Extract the [X, Y] coordinate from the center of the cell holding the provided text.  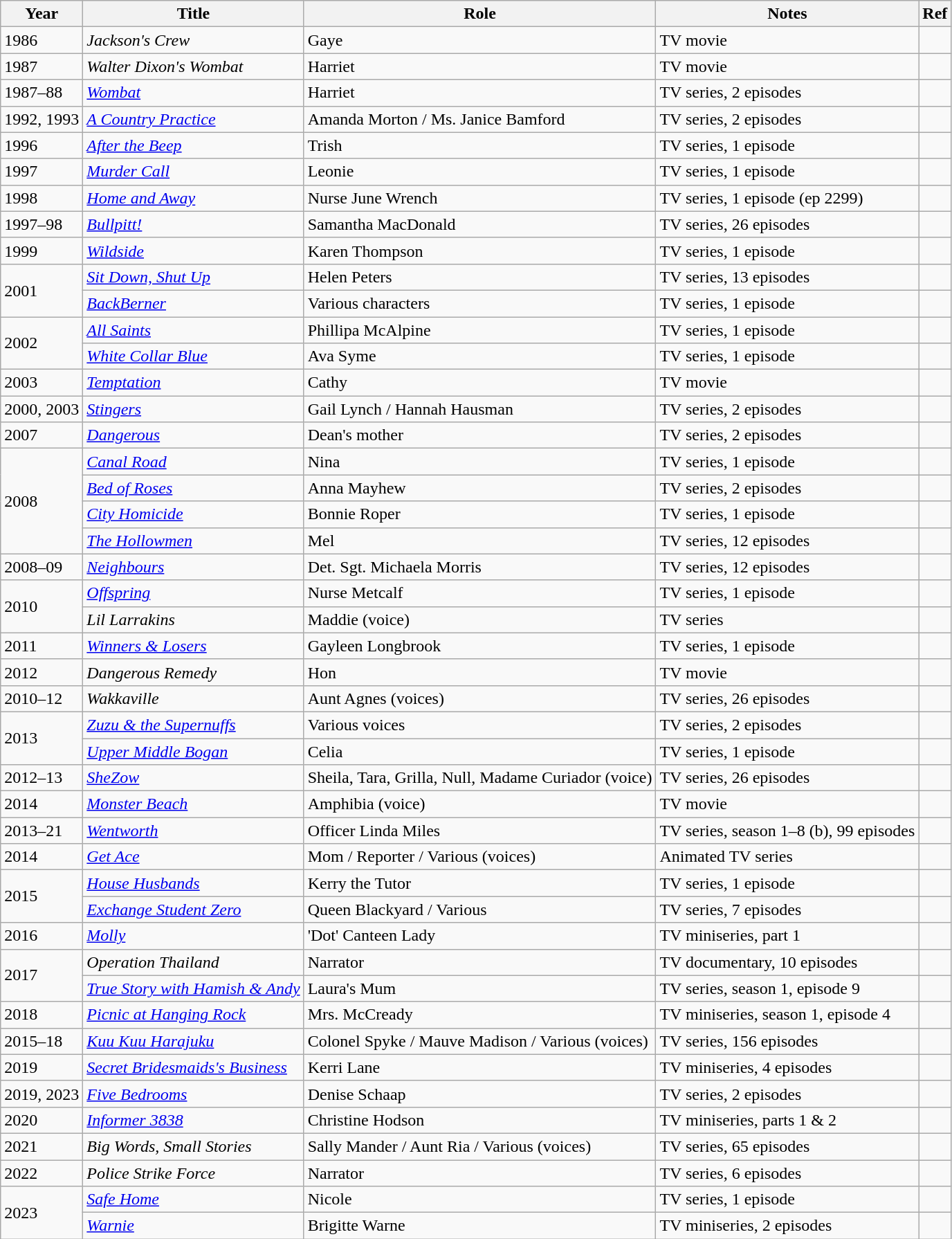
Bed of Roses [194, 488]
Maddie (voice) [480, 619]
Get Ace [194, 857]
Helen Peters [480, 277]
Offspring [194, 593]
White Collar Blue [194, 356]
Picnic at Hanging Rock [194, 1015]
Murder Call [194, 172]
Zuzu & the Supernuffs [194, 725]
Anna Mayhew [480, 488]
TV series, 13 episodes [787, 277]
Trish [480, 145]
Sit Down, Shut Up [194, 277]
Samantha MacDonald [480, 224]
Jackson's Crew [194, 40]
Secret Bridesmaids's Business [194, 1067]
Phillipa McAlpine [480, 330]
Denise Schaap [480, 1094]
2018 [42, 1015]
Laura's Mum [480, 988]
Gayleen Longbrook [480, 646]
2012 [42, 672]
Wombat [194, 93]
Hon [480, 672]
Wildside [194, 251]
Upper Middle Bogan [194, 751]
1998 [42, 198]
TV series, 65 episodes [787, 1146]
2013 [42, 738]
TV series, 1 episode (ep 2299) [787, 198]
BackBerner [194, 303]
Big Words, Small Stories [194, 1146]
Five Bedrooms [194, 1094]
Police Strike Force [194, 1173]
Dangerous [194, 435]
TV series, 6 episodes [787, 1173]
Aunt Agnes (voices) [480, 698]
True Story with Hamish & Andy [194, 988]
2010–12 [42, 698]
Lil Larrakins [194, 619]
Dangerous Remedy [194, 672]
Home and Away [194, 198]
TV miniseries, season 1, episode 4 [787, 1015]
Bullpitt! [194, 224]
Kerry the Tutor [480, 883]
Mom / Reporter / Various (voices) [480, 857]
2007 [42, 435]
Colonel Spyke / Mauve Madison / Various (voices) [480, 1041]
TV series, season 1, episode 9 [787, 988]
Queen Blackyard / Various [480, 910]
2019, 2023 [42, 1094]
Nurse Metcalf [480, 593]
Celia [480, 751]
1997–98 [42, 224]
Dean's mother [480, 435]
TV miniseries, part 1 [787, 936]
'Dot' Canteen Lady [480, 936]
TV series, season 1–8 (b), 99 episodes [787, 831]
TV series, 7 episodes [787, 910]
2013–21 [42, 831]
SheZow [194, 778]
1996 [42, 145]
2001 [42, 290]
Nina [480, 462]
Operation Thailand [194, 962]
2012–13 [42, 778]
Det. Sgt. Michaela Morris [480, 567]
2015 [42, 896]
Walter Dixon's Wombat [194, 66]
Kuu Kuu Harajuku [194, 1041]
1986 [42, 40]
Animated TV series [787, 857]
Various voices [480, 725]
Neighbours [194, 567]
1992, 1993 [42, 119]
2017 [42, 975]
Ref [935, 14]
2002 [42, 343]
2008 [42, 501]
2015–18 [42, 1041]
TV series [787, 619]
Monster Beach [194, 804]
Sheila, Tara, Grilla, Null, Madame Curiador (voice) [480, 778]
Year [42, 14]
The Hollowmen [194, 541]
Temptation [194, 383]
2016 [42, 936]
After the Beep [194, 145]
Notes [787, 14]
All Saints [194, 330]
Various characters [480, 303]
Amanda Morton / Ms. Janice Bamford [480, 119]
Nicole [480, 1200]
2021 [42, 1146]
Wentworth [194, 831]
TV miniseries, 4 episodes [787, 1067]
Gaye [480, 40]
Karen Thompson [480, 251]
Christine Hodson [480, 1120]
Informer 3838 [194, 1120]
Molly [194, 936]
2019 [42, 1067]
2023 [42, 1213]
Canal Road [194, 462]
Officer Linda Miles [480, 831]
Role [480, 14]
1997 [42, 172]
Ava Syme [480, 356]
Mel [480, 541]
2010 [42, 606]
Nurse June Wrench [480, 198]
Winners & Losers [194, 646]
1999 [42, 251]
TV series, 156 episodes [787, 1041]
Kerri Lane [480, 1067]
2022 [42, 1173]
1987–88 [42, 93]
Gail Lynch / Hannah Hausman [480, 409]
2011 [42, 646]
Wakkaville [194, 698]
Cathy [480, 383]
A Country Practice [194, 119]
Brigitte Warne [480, 1226]
TV miniseries, parts 1 & 2 [787, 1120]
Leonie [480, 172]
Sally Mander / Aunt Ria / Various (voices) [480, 1146]
2008–09 [42, 567]
Stingers [194, 409]
1987 [42, 66]
TV documentary, 10 episodes [787, 962]
Amphibia (voice) [480, 804]
Bonnie Roper [480, 514]
Title [194, 14]
2003 [42, 383]
TV miniseries, 2 episodes [787, 1226]
2020 [42, 1120]
House Husbands [194, 883]
Mrs. McCready [480, 1015]
Warnie [194, 1226]
2000, 2003 [42, 409]
Safe Home [194, 1200]
City Homicide [194, 514]
Exchange Student Zero [194, 910]
